Capture the cell that displays the provided text and extract its (x, y) central coordinate. 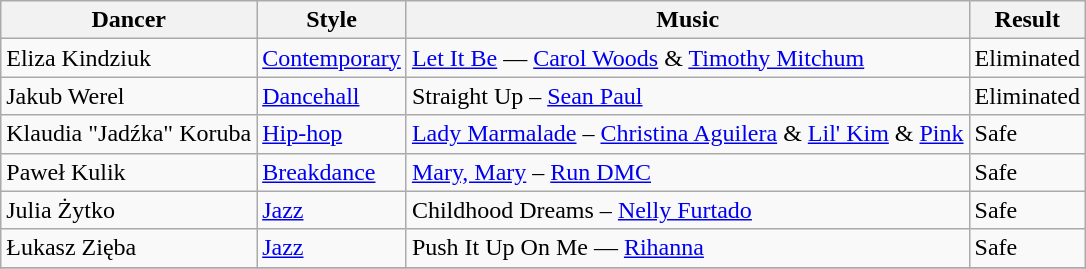
Paweł Kulik (129, 172)
Straight Up – Sean Paul (688, 96)
Childhood Dreams – Nelly Furtado (688, 210)
Hip-hop (332, 134)
Julia Żytko (129, 210)
Push It Up On Me — Rihanna (688, 248)
Breakdance (332, 172)
Eliza Kindziuk (129, 58)
Music (688, 20)
Dancehall (332, 96)
Let It Be — Carol Woods & Timothy Mitchum (688, 58)
Łukasz Zięba (129, 248)
Dancer (129, 20)
Mary, Mary – Run DMC (688, 172)
Contemporary (332, 58)
Jakub Werel (129, 96)
Style (332, 20)
Klaudia "Jadźka" Koruba (129, 134)
Result (1027, 20)
Lady Marmalade – Christina Aguilera & Lil' Kim & Pink (688, 134)
